Return [x, y] of the center of cell containing provided text 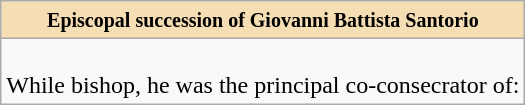
Episcopal succession of Giovanni Battista Santorio [263, 20]
While bishop, he was the principal co-consecrator of: [263, 72]
